Scan for the cell matching the given text and deliver its (x, y) coordinate at center. 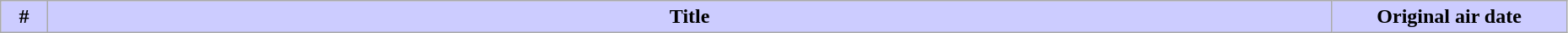
Original air date (1449, 17)
Title (689, 17)
# (24, 17)
